Locate the cell with the specified text and output its [x, y] center coordinate. 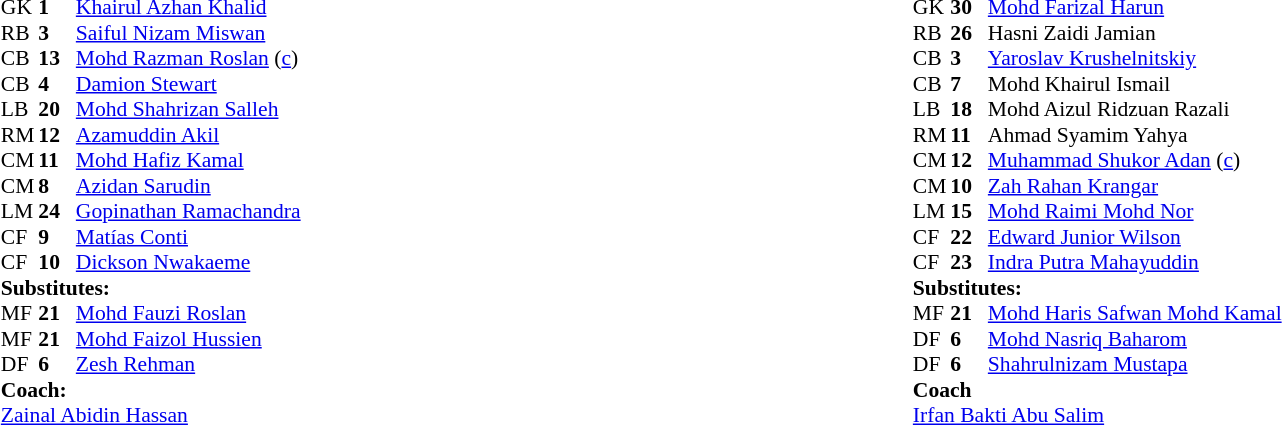
Mohd Haris Safwan Mohd Kamal [1135, 313]
Azamuddin Akil [188, 135]
Edward Junior Wilson [1135, 237]
Yaroslav Krushelnitskiy [1135, 59]
Ahmad Syamim Yahya [1135, 135]
Mohd Khairul Ismail [1135, 84]
Mohd Fauzi Roslan [188, 313]
24 [57, 211]
18 [969, 109]
Mohd Faizol Hussien [188, 339]
Gopinathan Ramachandra [188, 211]
Coach [1098, 390]
Mohd Hafiz Kamal [188, 161]
9 [57, 237]
Mohd Shahrizan Salleh [188, 109]
Mohd Aizul Ridzuan Razali [1135, 109]
Zah Rahan Krangar [1135, 186]
4 [57, 84]
Matías Conti [188, 237]
Mohd Razman Roslan (c) [188, 59]
Dickson Nwakaeme [188, 263]
Saiful Nizam Miswan [188, 33]
Mohd Nasriq Baharom [1135, 339]
Azidan Sarudin [188, 186]
26 [969, 33]
13 [57, 59]
Shahrulnizam Mustapa [1135, 365]
Zesh Rehman [188, 365]
8 [57, 186]
Mohd Raimi Mohd Nor [1135, 211]
Damion Stewart [188, 84]
20 [57, 109]
Hasni Zaidi Jamian [1135, 33]
Indra Putra Mahayuddin [1135, 263]
Coach: [151, 390]
Muhammad Shukor Adan (c) [1135, 161]
7 [969, 84]
22 [969, 237]
23 [969, 263]
15 [969, 211]
